Return [X, Y] of the center of cell containing provided text 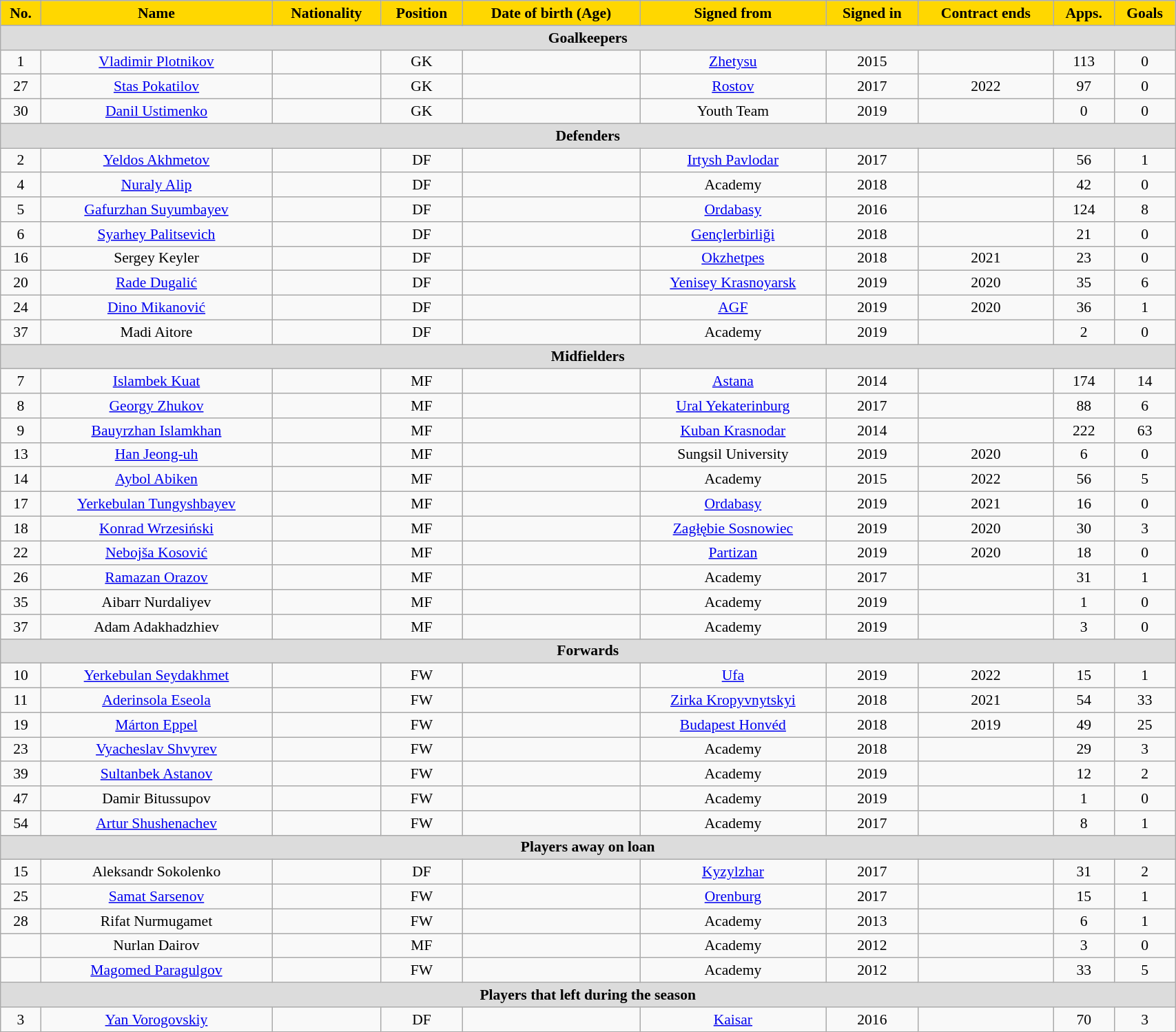
Ural Yekaterinburg [733, 406]
Orenburg [733, 897]
13 [21, 455]
No. [21, 13]
11 [21, 701]
29 [1084, 750]
Zhetysu [733, 62]
Irtysh Pavlodar [733, 161]
Zagłębie Sosnowiec [733, 528]
Zirka Kropyvnytskyi [733, 701]
Dino Mikanović [156, 308]
21 [1084, 234]
Márton Eppel [156, 725]
Vladimir Plotnikov [156, 62]
Forwards [588, 651]
Youth Team [733, 112]
Rostov [733, 87]
7 [21, 382]
Sultanbek Astanov [156, 774]
Apps. [1084, 13]
Islambek Kuat [156, 382]
Konrad Wrzesiński [156, 528]
49 [1084, 725]
Kyzylzhar [733, 872]
Goals [1145, 13]
Aleksandr Sokolenko [156, 872]
Gençlerbirliği [733, 234]
124 [1084, 209]
222 [1084, 431]
Nuraly Alip [156, 185]
Budapest Honvéd [733, 725]
24 [21, 308]
Aybol Abiken [156, 479]
39 [21, 774]
Signed in [872, 13]
Aderinsola Eseola [156, 701]
Sergey Keyler [156, 258]
Yan Vorogovskiy [156, 1020]
42 [1084, 185]
Rade Dugalić [156, 283]
Bauyrzhan Islamkhan [156, 431]
Partizan [733, 553]
Adam Adakhadzhiev [156, 627]
19 [21, 725]
Defenders [588, 136]
AGF [733, 308]
Aibarr Nurdaliyev [156, 602]
4 [21, 185]
Vyacheslav Shvyrev [156, 750]
Sungsil University [733, 455]
Artur Shushenachev [156, 823]
174 [1084, 382]
Yerkebulan Seydakhmet [156, 676]
Madi Aitore [156, 332]
Han Jeong-uh [156, 455]
70 [1084, 1020]
10 [21, 676]
Stas Pokatilov [156, 87]
Nurlan Dairov [156, 946]
Ufa [733, 676]
Yenisey Krasnoyarsk [733, 283]
20 [21, 283]
2013 [872, 921]
Goalkeepers [588, 38]
Astana [733, 382]
9 [21, 431]
Danil Ustimenko [156, 112]
Magomed Paragulgov [156, 971]
Midfielders [588, 357]
27 [21, 87]
Damir Bitussupov [156, 798]
Kaisar [733, 1020]
Players that left during the season [588, 995]
Gafurzhan Suyumbayev [156, 209]
Samat Sarsenov [156, 897]
Yerkebulan Tungyshbayev [156, 504]
Nebojša Kosović [156, 553]
47 [21, 798]
113 [1084, 62]
Signed from [733, 13]
22 [21, 553]
Okzhetpes [733, 258]
Rifat Nurmugamet [156, 921]
Nationality [327, 13]
88 [1084, 406]
97 [1084, 87]
Date of birth (Age) [551, 13]
26 [21, 578]
Yeldos Akhmetov [156, 161]
12 [1084, 774]
Ramazan Orazov [156, 578]
36 [1084, 308]
Players away on loan [588, 847]
Position [422, 13]
Contract ends [986, 13]
Kuban Krasnodar [733, 431]
63 [1145, 431]
17 [21, 504]
Georgy Zhukov [156, 406]
Syarhey Palitsevich [156, 234]
Name [156, 13]
28 [21, 921]
